Scan for the cell matching the given text and deliver its [x, y] coordinate at center. 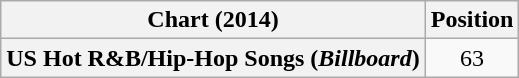
US Hot R&B/Hip-Hop Songs (Billboard) [213, 58]
63 [472, 58]
Position [472, 20]
Chart (2014) [213, 20]
